Locate the cell with the specified text and output its [X, Y] center coordinate. 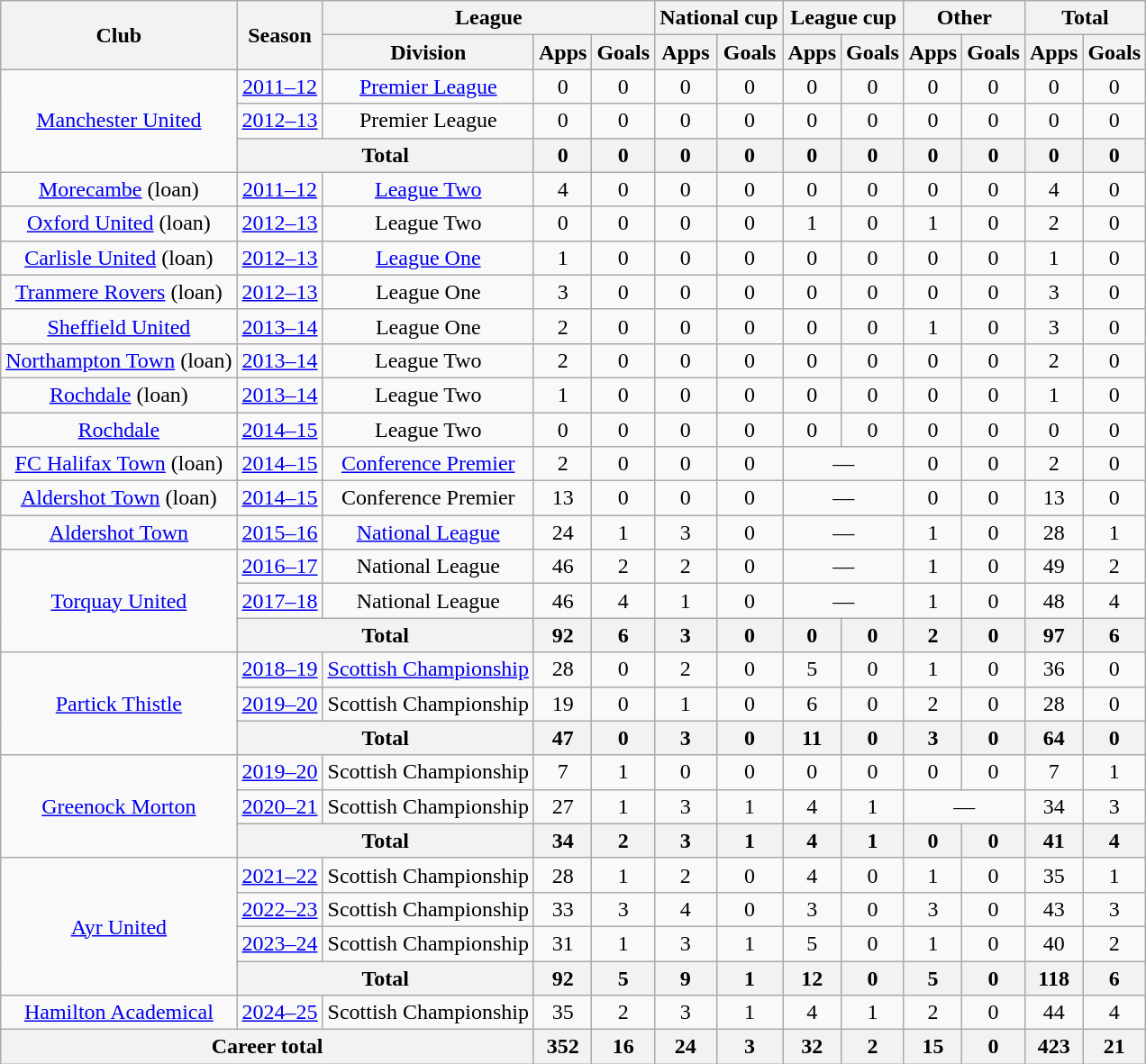
Ayr United [119, 926]
12 [812, 978]
64 [1053, 738]
Oxford United (loan) [119, 223]
49 [1053, 567]
Hamilton Academical [119, 1013]
97 [1053, 635]
2021–22 [279, 875]
Carlisle United (loan) [119, 258]
16 [623, 1047]
31 [562, 943]
11 [812, 738]
27 [562, 806]
National cup [719, 18]
Aldershot Town (loan) [119, 498]
League cup [843, 18]
44 [1053, 1013]
2018–19 [279, 669]
118 [1053, 978]
Aldershot Town [119, 532]
40 [1053, 943]
423 [1053, 1047]
Rochdale [119, 430]
Greenock Morton [119, 806]
2022–23 [279, 909]
47 [562, 738]
Career total [268, 1047]
League [488, 18]
9 [686, 978]
41 [1053, 841]
Manchester United [119, 121]
21 [1114, 1047]
Sheffield United [119, 326]
2016–17 [279, 567]
FC Halifax Town (loan) [119, 464]
2017–18 [279, 601]
33 [562, 909]
Northampton Town (loan) [119, 360]
2023–24 [279, 943]
Club [119, 35]
Partick Thistle [119, 704]
2024–25 [279, 1013]
15 [932, 1047]
Torquay United [119, 601]
32 [812, 1047]
36 [1053, 669]
Other [964, 18]
Season [279, 35]
19 [562, 704]
2015–16 [279, 532]
48 [1053, 601]
Tranmere Rovers (loan) [119, 292]
Division [428, 52]
Morecambe (loan) [119, 189]
352 [562, 1047]
2020–21 [279, 806]
Rochdale (loan) [119, 395]
43 [1053, 909]
